Extract the (X, Y) coordinate from the center of the cell holding the provided text.  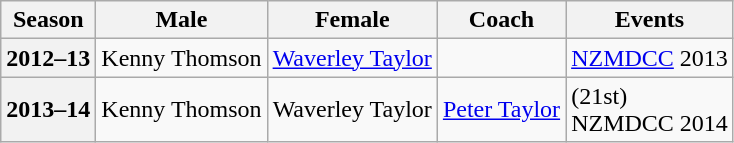
Events (650, 20)
Male (182, 20)
Coach (501, 20)
Season (48, 20)
(21st)NZMDCC 2014 (650, 110)
Female (352, 20)
NZMDCC 2013 (650, 58)
2013–14 (48, 110)
2012–13 (48, 58)
Peter Taylor (501, 110)
